Identify which cell holds the provided text, then report its (X, Y) central coordinate. 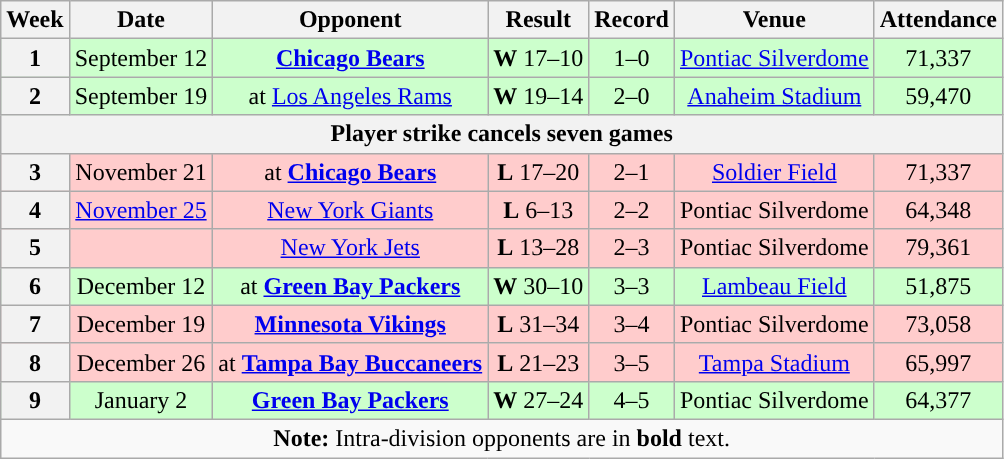
L 6–13 (538, 210)
Green Bay Packers (350, 400)
65,997 (938, 362)
1 (35, 58)
at Los Angeles Rams (350, 96)
79,361 (938, 248)
at Tampa Bay Buccaneers (350, 362)
3 (35, 172)
L 13–28 (538, 248)
59,470 (938, 96)
December 26 (141, 362)
Player strike cancels seven games (502, 134)
November 21 (141, 172)
1–0 (632, 58)
January 2 (141, 400)
at Green Bay Packers (350, 286)
3–5 (632, 362)
Record (632, 20)
4 (35, 210)
Tampa Stadium (774, 362)
December 12 (141, 286)
Date (141, 20)
2 (35, 96)
3–4 (632, 324)
Attendance (938, 20)
9 (35, 400)
L 17–20 (538, 172)
64,377 (938, 400)
L 21–23 (538, 362)
W 19–14 (538, 96)
2–3 (632, 248)
Minnesota Vikings (350, 324)
New York Jets (350, 248)
2–1 (632, 172)
3–3 (632, 286)
Result (538, 20)
Chicago Bears (350, 58)
December 19 (141, 324)
W 30–10 (538, 286)
2–0 (632, 96)
4–5 (632, 400)
Soldier Field (774, 172)
73,058 (938, 324)
September 19 (141, 96)
Opponent (350, 20)
2–2 (632, 210)
November 25 (141, 210)
W 27–24 (538, 400)
Note: Intra-division opponents are in bold text. (502, 438)
Lambeau Field (774, 286)
September 12 (141, 58)
7 (35, 324)
6 (35, 286)
Week (35, 20)
8 (35, 362)
51,875 (938, 286)
Anaheim Stadium (774, 96)
5 (35, 248)
at Chicago Bears (350, 172)
New York Giants (350, 210)
Venue (774, 20)
W 17–10 (538, 58)
L 31–34 (538, 324)
64,348 (938, 210)
